Scan for the cell matching the given text and deliver its (X, Y) coordinate at center. 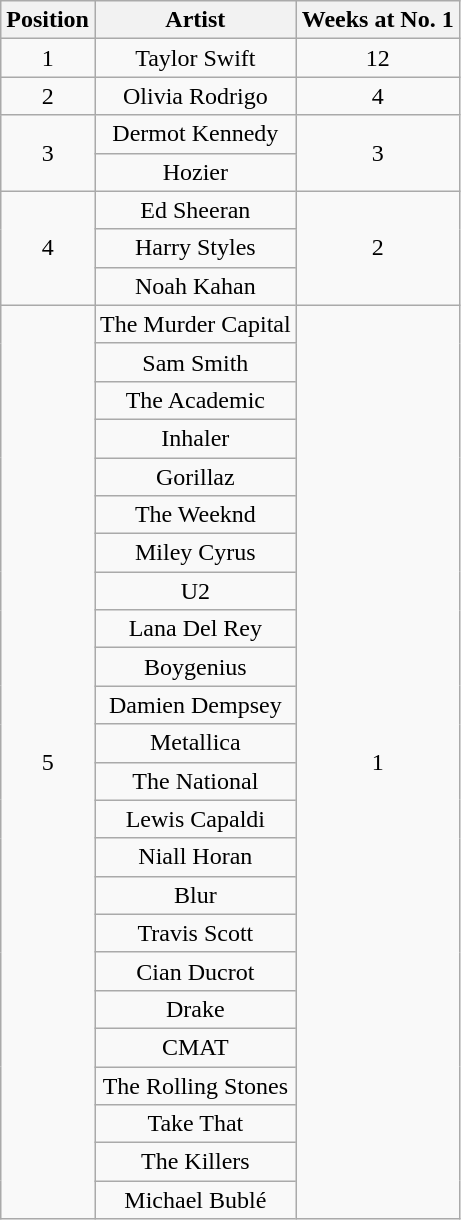
The Weeknd (195, 515)
The Rolling Stones (195, 1085)
Taylor Swift (195, 58)
5 (48, 762)
The Killers (195, 1162)
CMAT (195, 1047)
Harry Styles (195, 248)
Weeks at No. 1 (378, 20)
Olivia Rodrigo (195, 96)
Blur (195, 895)
Metallica (195, 743)
Gorillaz (195, 477)
The Academic (195, 400)
Michael Bublé (195, 1200)
Hozier (195, 172)
Drake (195, 1009)
The Murder Capital (195, 324)
Position (48, 20)
Boygenius (195, 667)
Inhaler (195, 438)
U2 (195, 591)
Take That (195, 1124)
The National (195, 781)
Lewis Capaldi (195, 819)
Noah Kahan (195, 286)
Artist (195, 20)
Travis Scott (195, 933)
Sam Smith (195, 362)
12 (378, 58)
Damien Dempsey (195, 705)
Miley Cyrus (195, 553)
Niall Horan (195, 857)
Lana Del Rey (195, 629)
Cian Ducrot (195, 971)
Ed Sheeran (195, 210)
Dermot Kennedy (195, 134)
